Find where the given text appears and provide that cell's center as [x, y] coordinate. 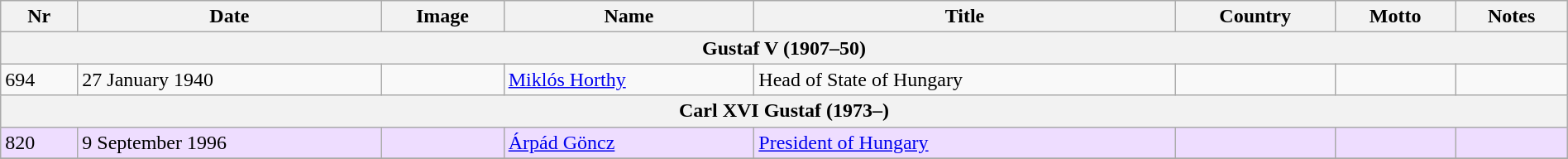
President of Hungary [964, 142]
9 September 1996 [230, 142]
Title [964, 17]
27 January 1940 [230, 79]
Image [442, 17]
Date [230, 17]
Árpád Göncz [629, 142]
Notes [1512, 17]
Motto [1395, 17]
694 [40, 79]
Miklós Horthy [629, 79]
820 [40, 142]
Gustaf V (1907–50) [784, 48]
Carl XVI Gustaf (1973–) [784, 111]
Name [629, 17]
Head of State of Hungary [964, 79]
Nr [40, 17]
Country [1255, 17]
